Provide the (X, Y) coordinate of the cell's center where the given text is located.  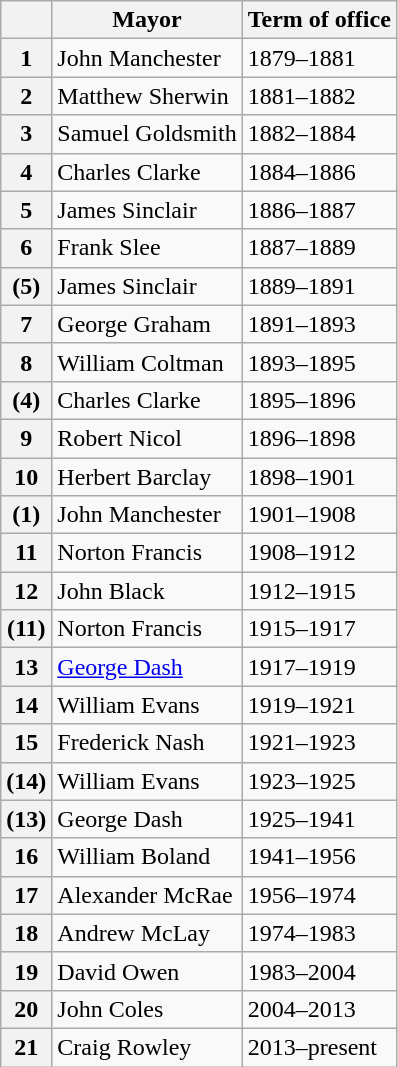
Matthew Sherwin (147, 96)
1881–1882 (319, 96)
Mayor (147, 20)
1884–1886 (319, 172)
(1) (26, 515)
6 (26, 248)
Frank Slee (147, 248)
21 (26, 1047)
18 (26, 933)
Samuel Goldsmith (147, 134)
14 (26, 705)
Term of office (319, 20)
(13) (26, 819)
1 (26, 58)
1886–1887 (319, 210)
1889–1891 (319, 286)
1974–1983 (319, 933)
1925–1941 (319, 819)
13 (26, 667)
2004–2013 (319, 1009)
20 (26, 1009)
1882–1884 (319, 134)
Frederick Nash (147, 743)
7 (26, 324)
1891–1893 (319, 324)
1956–1974 (319, 895)
George Graham (147, 324)
1896–1898 (319, 438)
1895–1896 (319, 400)
16 (26, 857)
Craig Rowley (147, 1047)
(5) (26, 286)
3 (26, 134)
1893–1895 (319, 362)
Robert Nicol (147, 438)
1983–2004 (319, 971)
1879–1881 (319, 58)
5 (26, 210)
10 (26, 477)
1917–1919 (319, 667)
William Boland (147, 857)
9 (26, 438)
1923–1925 (319, 781)
2013–present (319, 1047)
Herbert Barclay (147, 477)
1887–1889 (319, 248)
8 (26, 362)
1915–1917 (319, 629)
19 (26, 971)
(11) (26, 629)
(4) (26, 400)
1898–1901 (319, 477)
1901–1908 (319, 515)
1908–1912 (319, 553)
1941–1956 (319, 857)
15 (26, 743)
(14) (26, 781)
17 (26, 895)
Andrew McLay (147, 933)
4 (26, 172)
11 (26, 553)
John Coles (147, 1009)
John Black (147, 591)
2 (26, 96)
12 (26, 591)
David Owen (147, 971)
Alexander McRae (147, 895)
1919–1921 (319, 705)
1912–1915 (319, 591)
William Coltman (147, 362)
1921–1923 (319, 743)
